Determine the [X, Y] coordinate at the center of the cell enclosing the given text.  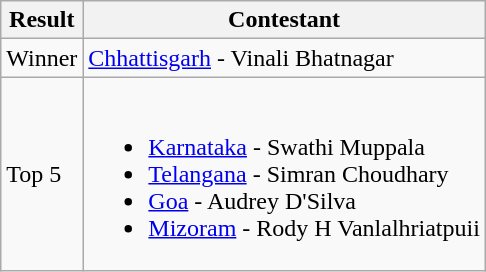
Chhattisgarh - Vinali Bhatnagar [284, 58]
Result [42, 20]
Karnataka - Swathi MuppalaTelangana - Simran ChoudharyGoa - Audrey D'SilvaMizoram - Rody H Vanlalhriatpuii [284, 174]
Top 5 [42, 174]
Contestant [284, 20]
Winner [42, 58]
